Return (X, Y) of the center of cell containing provided text 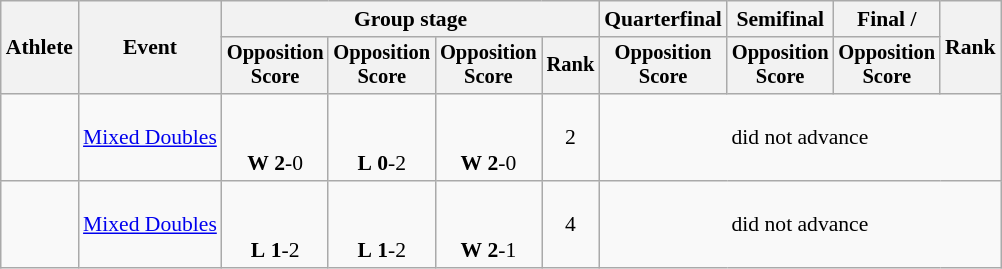
Quarterfinal (663, 19)
Athlete (40, 48)
Event (150, 48)
2 (571, 138)
Final / (886, 19)
Group stage (410, 19)
4 (571, 224)
Semifinal (780, 19)
W 2-1 (488, 224)
L 0-2 (382, 138)
